Pinpoint the cell where the given text exists, returning its (X, Y) midpoint coordinate. 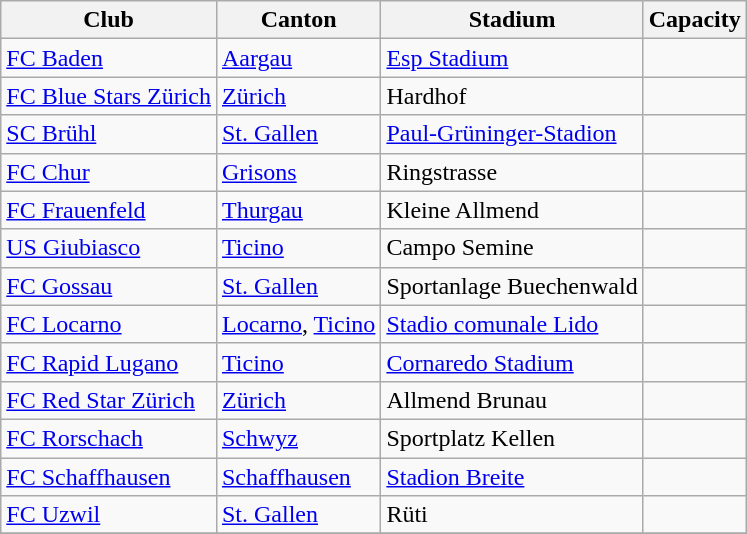
Stadio comunale Lido (512, 324)
Locarno, Ticino (298, 324)
FC Frauenfeld (109, 210)
Sportanlage Buechenwald (512, 286)
FC Locarno (109, 324)
Rüti (512, 515)
FC Red Star Zürich (109, 400)
FC Gossau (109, 286)
SC Brühl (109, 134)
Cornaredo Stadium (512, 362)
Grisons (298, 172)
Hardhof (512, 96)
FC Blue Stars Zürich (109, 96)
Club (109, 20)
Thurgau (298, 210)
Canton (298, 20)
FC Schaffhausen (109, 477)
US Giubiasco (109, 248)
Allmend Brunau (512, 400)
Stadion Breite (512, 477)
Schwyz (298, 438)
Schaffhausen (298, 477)
Sportplatz Kellen (512, 438)
Campo Semine (512, 248)
Esp Stadium (512, 58)
Paul-Grüninger-Stadion (512, 134)
Capacity (694, 20)
FC Chur (109, 172)
FC Rorschach (109, 438)
FC Baden (109, 58)
Aargau (298, 58)
Stadium (512, 20)
Kleine Allmend (512, 210)
FC Rapid Lugano (109, 362)
Ringstrasse (512, 172)
FC Uzwil (109, 515)
